Capture the cell that displays the provided text and extract its [X, Y] central coordinate. 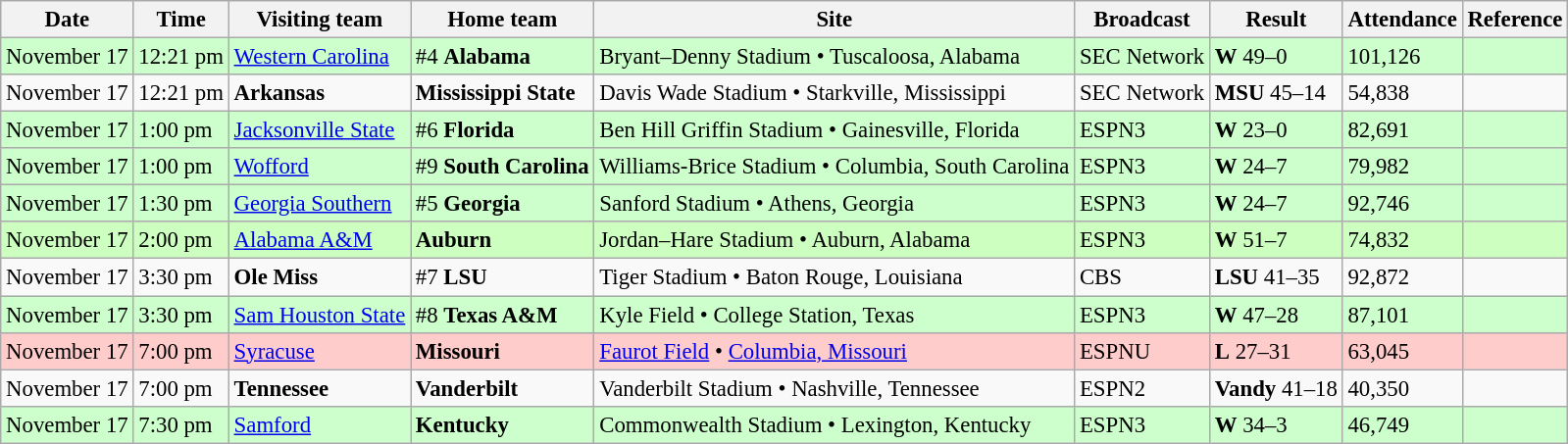
Jordan–Hare Stadium • Auburn, Alabama [835, 240]
Reference [1515, 20]
1:30 pm [180, 204]
Vandy 41–18 [1276, 388]
L 27–31 [1276, 351]
Jacksonville State [320, 130]
Samford [320, 424]
79,982 [1402, 167]
Visiting team [320, 20]
Vanderbilt [502, 388]
#7 LSU [502, 277]
Result [1276, 20]
LSU 41–35 [1276, 277]
Davis Wade Stadium • Starkville, Mississippi [835, 93]
Sanford Stadium • Athens, Georgia [835, 204]
Time [180, 20]
74,832 [1402, 240]
Auburn [502, 240]
82,691 [1402, 130]
Sam Houston State [320, 315]
Mississippi State [502, 93]
MSU 45–14 [1276, 93]
87,101 [1402, 315]
Site [835, 20]
92,872 [1402, 277]
Home team [502, 20]
W 51–7 [1276, 240]
Faurot Field • Columbia, Missouri [835, 351]
Broadcast [1142, 20]
#5 Georgia [502, 204]
63,045 [1402, 351]
#6 Florida [502, 130]
Vanderbilt Stadium • Nashville, Tennessee [835, 388]
#4 Alabama [502, 57]
Tennessee [320, 388]
ESPN2 [1142, 388]
Date [67, 20]
W 23–0 [1276, 130]
W 49–0 [1276, 57]
101,126 [1402, 57]
Commonwealth Stadium • Lexington, Kentucky [835, 424]
Georgia Southern [320, 204]
Wofford [320, 167]
Kyle Field • College Station, Texas [835, 315]
Ben Hill Griffin Stadium • Gainesville, Florida [835, 130]
#8 Texas A&M [502, 315]
2:00 pm [180, 240]
W 34–3 [1276, 424]
Attendance [1402, 20]
Alabama A&M [320, 240]
ESPNU [1142, 351]
Syracuse [320, 351]
46,749 [1402, 424]
54,838 [1402, 93]
Bryant–Denny Stadium • Tuscaloosa, Alabama [835, 57]
Western Carolina [320, 57]
Williams-Brice Stadium • Columbia, South Carolina [835, 167]
Kentucky [502, 424]
Tiger Stadium • Baton Rouge, Louisiana [835, 277]
#9 South Carolina [502, 167]
Missouri [502, 351]
Arkansas [320, 93]
7:30 pm [180, 424]
CBS [1142, 277]
Ole Miss [320, 277]
40,350 [1402, 388]
W 47–28 [1276, 315]
92,746 [1402, 204]
